Scan for the cell matching the given text and deliver its (X, Y) coordinate at center. 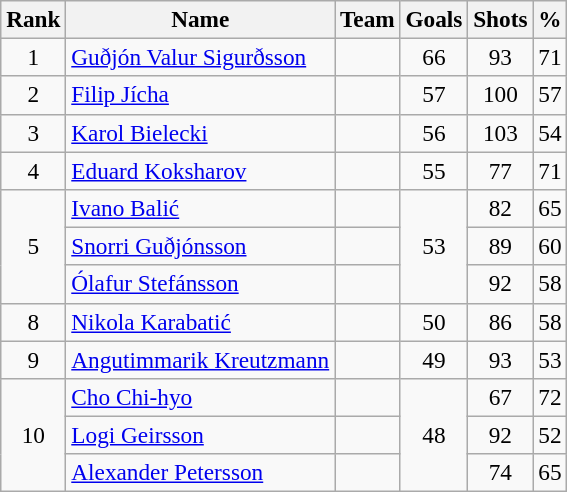
Shots (500, 19)
Ivano Balić (200, 208)
4 (34, 170)
9 (34, 359)
72 (550, 397)
5 (34, 246)
2 (34, 95)
86 (500, 322)
56 (434, 133)
1 (34, 57)
Snorri Guðjónsson (200, 246)
Guðjón Valur Sigurðsson (200, 57)
74 (500, 473)
48 (434, 434)
8 (34, 322)
% (550, 19)
66 (434, 57)
67 (500, 397)
103 (500, 133)
Eduard Koksharov (200, 170)
100 (500, 95)
60 (550, 246)
89 (500, 246)
Name (200, 19)
Team (368, 19)
Logi Geirsson (200, 435)
55 (434, 170)
52 (550, 435)
Filip Jícha (200, 95)
50 (434, 322)
10 (34, 434)
Ólafur Stefánsson (200, 284)
Nikola Karabatić (200, 322)
Rank (34, 19)
54 (550, 133)
77 (500, 170)
49 (434, 359)
82 (500, 208)
3 (34, 133)
Karol Bielecki (200, 133)
Angutimmarik Kreutzmann (200, 359)
Goals (434, 19)
Cho Chi-hyo (200, 397)
Alexander Petersson (200, 473)
